Scan for the cell matching the given text and deliver its (x, y) coordinate at center. 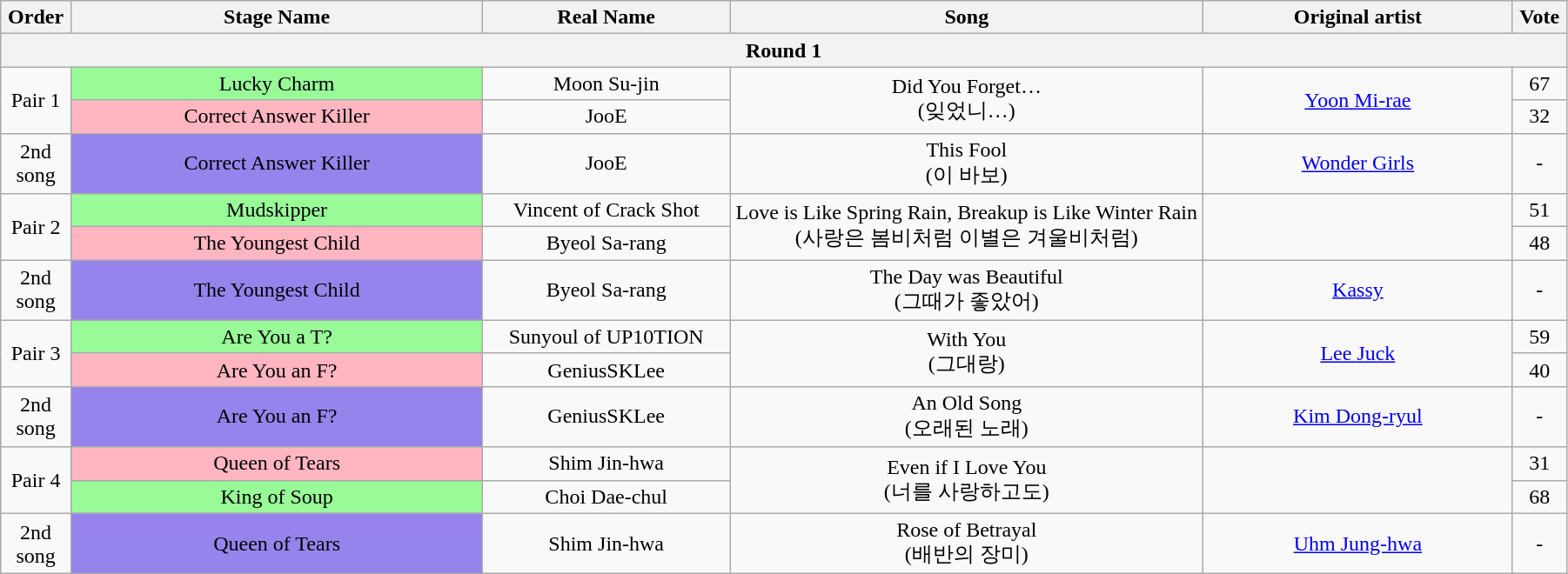
Stage Name (277, 17)
Round 1 (784, 50)
Pair 2 (37, 227)
Original artist (1357, 17)
59 (1540, 337)
Mudskipper (277, 210)
Pair 4 (37, 480)
32 (1540, 117)
Rose of Betrayal(배반의 장미) (967, 544)
Order (37, 17)
The Day was Beautiful(그때가 좋았어) (967, 290)
Even if I Love You(너를 사랑하고도) (967, 480)
Pair 1 (37, 100)
Kassy (1357, 290)
Vote (1540, 17)
King of Soup (277, 497)
Vincent of Crack Shot (606, 210)
Song (967, 17)
68 (1540, 497)
48 (1540, 244)
Wonder Girls (1357, 164)
Uhm Jung-hwa (1357, 544)
Kim Dong-ryul (1357, 417)
Lucky Charm (277, 83)
With You(그대랑) (967, 353)
Love is Like Spring Rain, Breakup is Like Winter Rain(사랑은 봄비처럼 이별은 겨울비처럼) (967, 227)
This Fool(이 바보) (967, 164)
Are You a T? (277, 337)
Moon Su-jin (606, 83)
Lee Juck (1357, 353)
67 (1540, 83)
Did You Forget…(잊었니…) (967, 100)
Pair 3 (37, 353)
Real Name (606, 17)
40 (1540, 370)
An Old Song(오래된 노래) (967, 417)
51 (1540, 210)
Yoon Mi-rae (1357, 100)
Choi Dae-chul (606, 497)
31 (1540, 464)
Sunyoul of UP10TION (606, 337)
